For the text-containing cell, return its midpoint in (x, y) coordinate format. 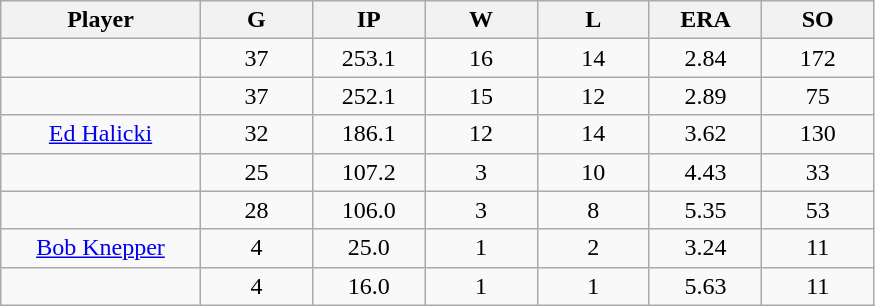
4.43 (705, 172)
3.62 (705, 134)
3.24 (705, 248)
25 (256, 172)
106.0 (369, 210)
5.35 (705, 210)
Player (101, 20)
IP (369, 20)
186.1 (369, 134)
16 (481, 58)
2 (593, 248)
8 (593, 210)
75 (818, 96)
W (481, 20)
172 (818, 58)
Ed Halicki (101, 134)
15 (481, 96)
253.1 (369, 58)
16.0 (369, 286)
2.89 (705, 96)
53 (818, 210)
L (593, 20)
5.63 (705, 286)
ERA (705, 20)
33 (818, 172)
252.1 (369, 96)
32 (256, 134)
107.2 (369, 172)
SO (818, 20)
10 (593, 172)
28 (256, 210)
2.84 (705, 58)
G (256, 20)
130 (818, 134)
25.0 (369, 248)
Bob Knepper (101, 248)
